Pinpoint the cell where the given text exists, returning its (X, Y) midpoint coordinate. 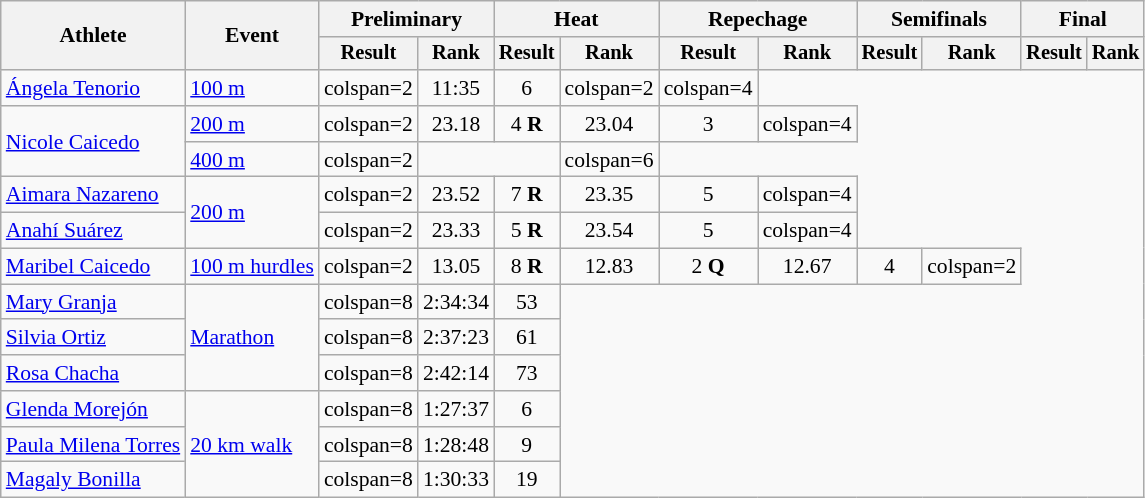
12.83 (610, 267)
Preliminary (406, 19)
4 R (527, 124)
Aimara Nazareno (93, 195)
7 R (527, 195)
Ángela Tenorio (93, 88)
3 (708, 124)
53 (527, 302)
Repechage (758, 19)
Nicole Caicedo (93, 142)
Final (1082, 19)
2 Q (708, 267)
73 (527, 373)
100 m hurdles (252, 267)
1:28:48 (456, 445)
1:30:33 (456, 480)
9 (527, 445)
23.35 (610, 195)
400 m (252, 160)
Rosa Chacha (93, 373)
8 R (527, 267)
2:37:23 (456, 338)
11:35 (456, 88)
Event (252, 36)
Mary Granja (93, 302)
Maribel Caicedo (93, 267)
Semifinals (940, 19)
12.67 (808, 267)
Marathon (252, 338)
1:27:37 (456, 409)
Anahí Suárez (93, 231)
23.52 (456, 195)
Paula Milena Torres (93, 445)
23.54 (610, 231)
61 (527, 338)
Heat (576, 19)
2:42:14 (456, 373)
20 km walk (252, 444)
colspan=6 (610, 160)
13.05 (456, 267)
Silvia Ortiz (93, 338)
100 m (252, 88)
23.18 (456, 124)
19 (527, 480)
5 R (527, 231)
Athlete (93, 36)
23.33 (456, 231)
Magaly Bonilla (93, 480)
23.04 (610, 124)
Glenda Morejón (93, 409)
2:34:34 (456, 302)
4 (890, 267)
